Return the [X, Y] coordinate for the center point of the cell that contains the specified text.  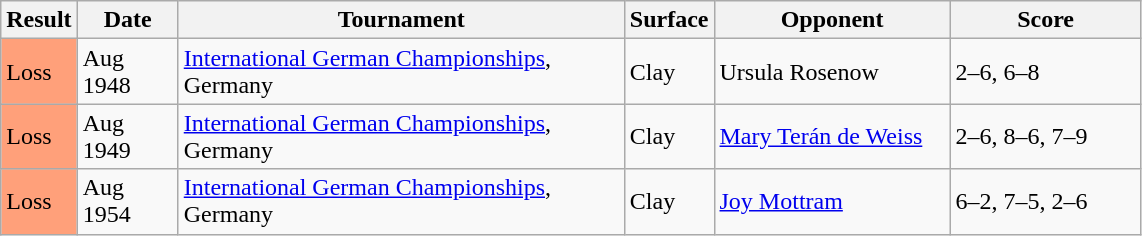
Result [39, 20]
Aug 1954 [128, 202]
Score [1046, 20]
Joy Mottram [832, 202]
Tournament [401, 20]
Ursula Rosenow [832, 72]
6–2, 7–5, 2–6 [1046, 202]
Aug 1948 [128, 72]
2–6, 8–6, 7–9 [1046, 136]
Opponent [832, 20]
Surface [669, 20]
Date [128, 20]
Aug 1949 [128, 136]
2–6, 6–8 [1046, 72]
Mary Terán de Weiss [832, 136]
